Pinpoint the cell where the given text exists, returning its [X, Y] midpoint coordinate. 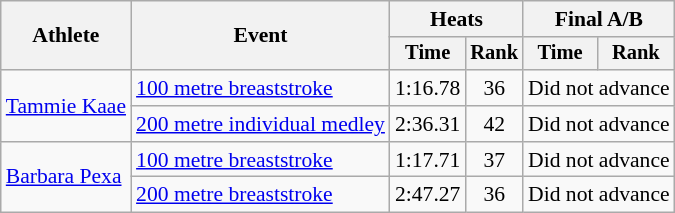
200 metre breaststroke [260, 195]
42 [494, 124]
Athlete [66, 36]
Event [260, 36]
Heats [456, 19]
Final A/B [599, 19]
1:16.78 [428, 88]
37 [494, 160]
2:47.27 [428, 195]
Barbara Pexa [66, 178]
Tammie Kaae [66, 106]
1:17.71 [428, 160]
2:36.31 [428, 124]
200 metre individual medley [260, 124]
